Extract the [X, Y] coordinate from the center of the cell holding the provided text.  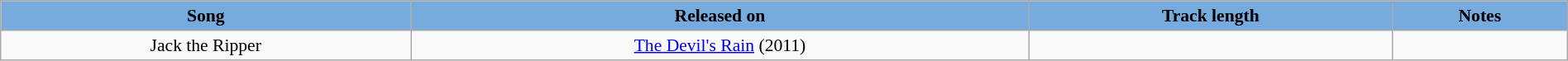
Notes [1480, 16]
The Devil's Rain (2011) [720, 45]
Song [206, 16]
Jack the Ripper [206, 45]
Track length [1211, 16]
Released on [720, 16]
